Output the [x, y] coordinate of the center of the cell containing the given text.  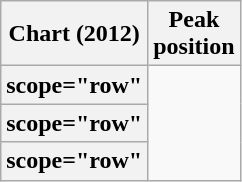
Chart (2012) [74, 34]
Peakposition [194, 34]
